For the text-containing cell, return its midpoint in (X, Y) coordinate format. 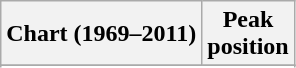
Chart (1969–2011) (102, 34)
Peakposition (248, 34)
